From the cell containing the given text, extract its center point as [x, y] coordinate. 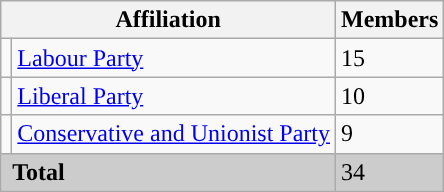
Conservative and Unionist Party [174, 134]
34 [390, 172]
Labour Party [174, 58]
Total [168, 172]
10 [390, 96]
Members [390, 20]
Affiliation [168, 20]
9 [390, 134]
Liberal Party [174, 96]
15 [390, 58]
